Determine the (X, Y) coordinate at the center of the cell enclosing the given text.  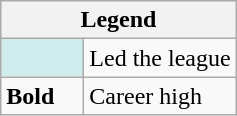
Led the league (160, 58)
Career high (160, 96)
Bold (42, 96)
Legend (118, 20)
